Output the [X, Y] coordinate of the center of the cell containing the given text.  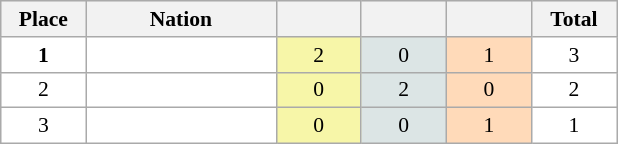
Total [574, 19]
Place [44, 19]
Nation [181, 19]
